Detect which cell encompasses the target text, then output its [x, y] center coordinate. 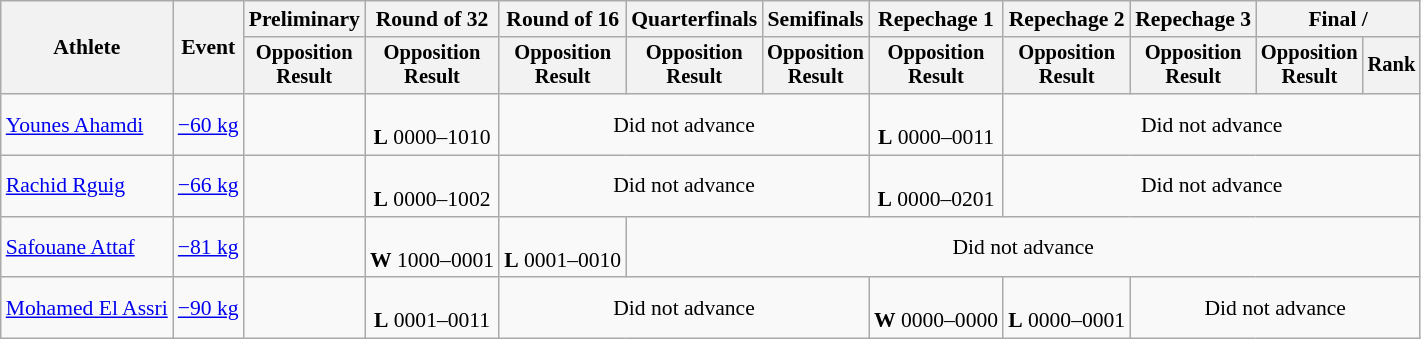
Younes Ahamdi [87, 124]
Semifinals [816, 19]
Mohamed El Assri [87, 308]
W 0000–0000 [936, 308]
L 0000–1002 [432, 186]
L 0000–0201 [936, 186]
Event [208, 48]
Repechage 1 [936, 19]
L 0000–0001 [1066, 308]
−60 kg [208, 124]
Rank [1392, 66]
−81 kg [208, 248]
Repechage 3 [1193, 19]
Round of 16 [562, 19]
Athlete [87, 48]
Rachid Rguig [87, 186]
Repechage 2 [1066, 19]
L 0000–0011 [936, 124]
−66 kg [208, 186]
L 0001–0011 [432, 308]
−90 kg [208, 308]
Preliminary [304, 19]
Final / [1338, 19]
Safouane Attaf [87, 248]
Round of 32 [432, 19]
Quarterfinals [694, 19]
L 0000–1010 [432, 124]
L 0001–0010 [562, 248]
W 1000–0001 [432, 248]
